Find where the given text appears and provide that cell's center as (X, Y) coordinate. 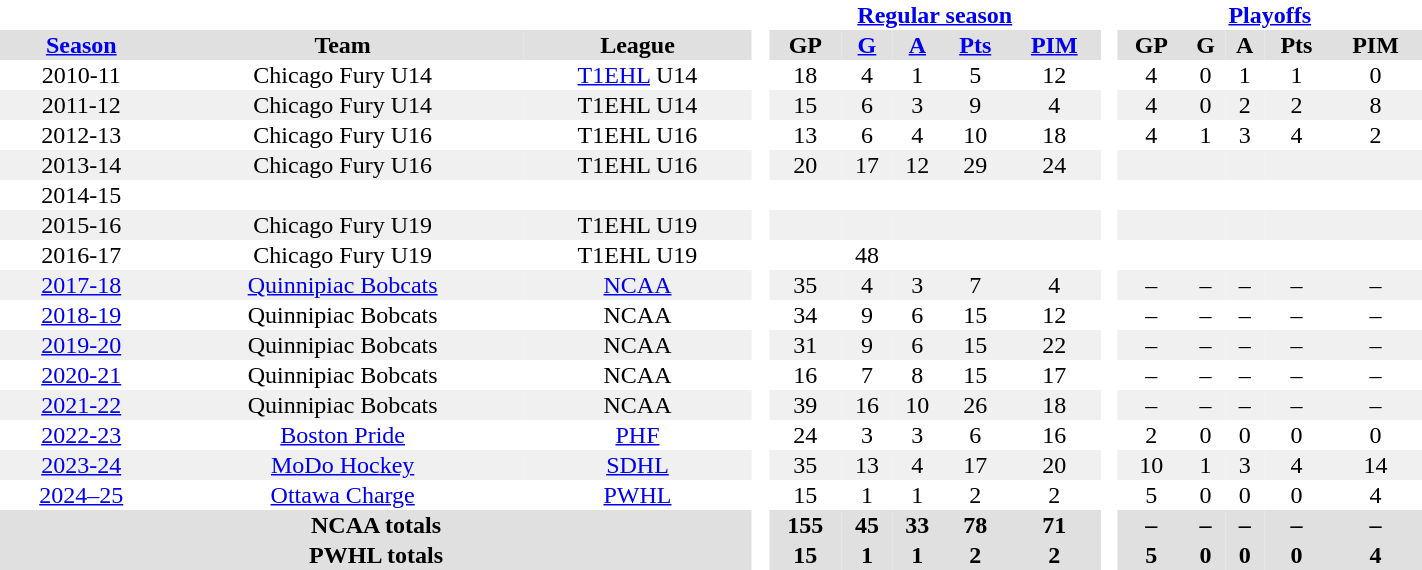
Regular season (935, 15)
PHF (638, 435)
71 (1054, 525)
Playoffs (1270, 15)
29 (976, 165)
78 (976, 525)
22 (1054, 345)
2023-24 (81, 465)
PWHL totals (376, 555)
14 (1376, 465)
26 (976, 405)
Season (81, 45)
2024–25 (81, 495)
Ottawa Charge (342, 495)
2021-22 (81, 405)
33 (917, 525)
34 (806, 315)
31 (806, 345)
48 (867, 255)
2011-12 (81, 105)
155 (806, 525)
2020-21 (81, 375)
2015-16 (81, 225)
2016-17 (81, 255)
Boston Pride (342, 435)
2010-11 (81, 75)
Team (342, 45)
NCAA totals (376, 525)
2019-20 (81, 345)
2022-23 (81, 435)
PWHL (638, 495)
2017-18 (81, 285)
39 (806, 405)
2013-14 (81, 165)
League (638, 45)
SDHL (638, 465)
2018-19 (81, 315)
2012-13 (81, 135)
MoDo Hockey (342, 465)
45 (867, 525)
2014-15 (81, 195)
